Capture the cell that displays the provided text and extract its [X, Y] central coordinate. 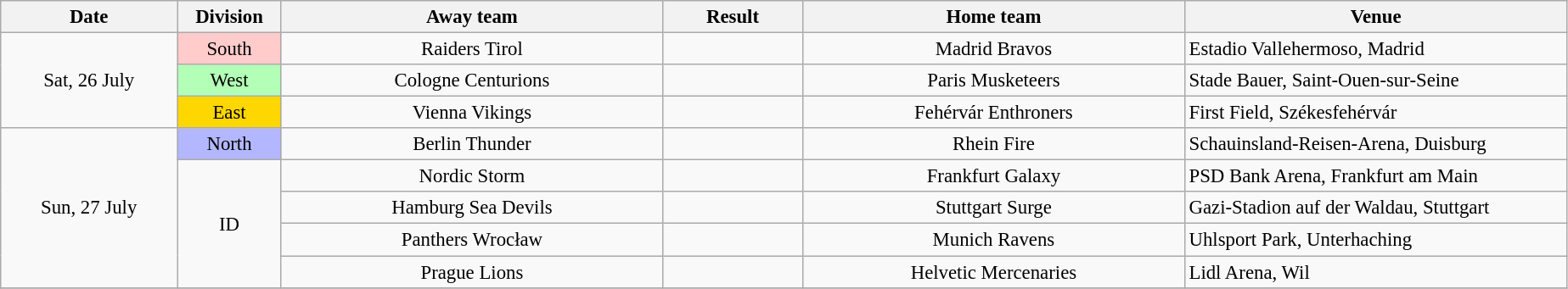
First Field, Székesfehérvár [1375, 113]
Schauinsland-Reisen-Arena, Duisburg [1375, 144]
Sat, 26 July [89, 81]
Berlin Thunder [472, 144]
Division [229, 17]
West [229, 81]
Date [89, 17]
Madrid Bravos [994, 49]
Vienna Vikings [472, 113]
Hamburg Sea Devils [472, 208]
Frankfurt Galaxy [994, 176]
Paris Musketeers [994, 81]
Away team [472, 17]
Uhlsport Park, Unterhaching [1375, 240]
Home team [994, 17]
Fehérvár Enthroners [994, 113]
Raiders Tirol [472, 49]
Sun, 27 July [89, 208]
Result [732, 17]
PSD Bank Arena, Frankfurt am Main [1375, 176]
ID [229, 224]
Venue [1375, 17]
Estadio Vallehermoso, Madrid [1375, 49]
Gazi-Stadion auf der Waldau, Stuttgart [1375, 208]
Stuttgart Surge [994, 208]
Helvetic Mercenaries [994, 272]
Panthers Wrocław [472, 240]
Prague Lions [472, 272]
Nordic Storm [472, 176]
South [229, 49]
Cologne Centurions [472, 81]
Rhein Fire [994, 144]
Lidl Arena, Wil [1375, 272]
Munich Ravens [994, 240]
Stade Bauer, Saint-Ouen-sur-Seine [1375, 81]
East [229, 113]
North [229, 144]
